Capture the cell that displays the provided text and extract its (X, Y) central coordinate. 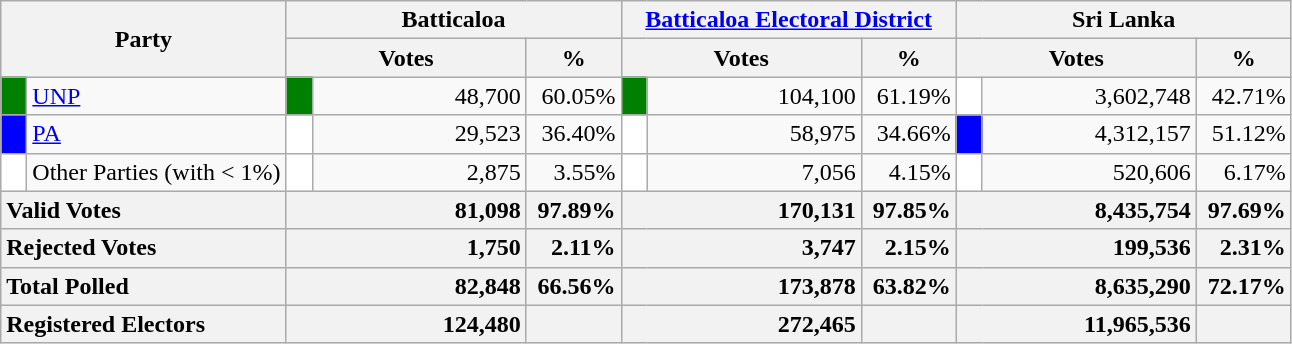
124,480 (406, 324)
4,312,157 (1089, 134)
36.40% (574, 134)
7,056 (754, 172)
4.15% (908, 172)
97.85% (908, 210)
8,435,754 (1076, 210)
3.55% (574, 172)
60.05% (574, 96)
Valid Votes (144, 210)
Registered Electors (144, 324)
51.12% (1244, 134)
1,750 (406, 248)
2,875 (419, 172)
97.89% (574, 210)
Total Polled (144, 286)
58,975 (754, 134)
2.31% (1244, 248)
29,523 (419, 134)
UNP (156, 96)
2.11% (574, 248)
Other Parties (with < 1%) (156, 172)
170,131 (741, 210)
34.66% (908, 134)
8,635,290 (1076, 286)
2.15% (908, 248)
82,848 (406, 286)
Sri Lanka (1124, 20)
3,747 (741, 248)
520,606 (1089, 172)
81,098 (406, 210)
97.69% (1244, 210)
104,100 (754, 96)
66.56% (574, 286)
173,878 (741, 286)
48,700 (419, 96)
3,602,748 (1089, 96)
11,965,536 (1076, 324)
Party (144, 39)
272,465 (741, 324)
72.17% (1244, 286)
63.82% (908, 286)
61.19% (908, 96)
6.17% (1244, 172)
Batticaloa Electoral District (788, 20)
Rejected Votes (144, 248)
PA (156, 134)
Batticaloa (454, 20)
199,536 (1076, 248)
42.71% (1244, 96)
